Determine the [x, y] coordinate at the center of the cell enclosing the given text.  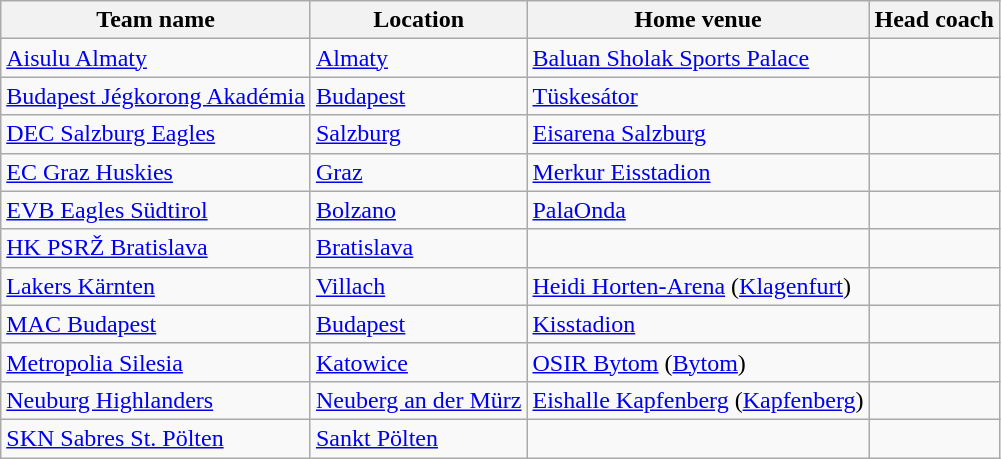
Budapest Jégkorong Akadémia [156, 96]
Katowice [418, 362]
Merkur Eisstadion [698, 172]
Kisstadion [698, 324]
Almaty [418, 58]
MAC Budapest [156, 324]
PalaOnda [698, 210]
Sankt Pölten [418, 438]
OSIR Bytom (Bytom) [698, 362]
Neuberg an der Mürz [418, 400]
Team name [156, 20]
EC Graz Huskies [156, 172]
Head coach [934, 20]
Neuburg Highlanders [156, 400]
Baluan Sholak Sports Palace [698, 58]
Graz [418, 172]
Tüskesátor [698, 96]
Bolzano [418, 210]
Villach [418, 286]
EVB Eagles Südtirol [156, 210]
SKN Sabres St. Pölten [156, 438]
Heidi Horten-Arena (Klagenfurt) [698, 286]
Lakers Kärnten [156, 286]
DEC Salzburg Eagles [156, 134]
Aisulu Almaty [156, 58]
HK PSRŽ Bratislava [156, 248]
Salzburg [418, 134]
Metropolia Silesia [156, 362]
Bratislava [418, 248]
Eishalle Kapfenberg (Kapfenberg) [698, 400]
Location [418, 20]
Eisarena Salzburg [698, 134]
Home venue [698, 20]
